Identify which cell holds the provided text, then report its [X, Y] central coordinate. 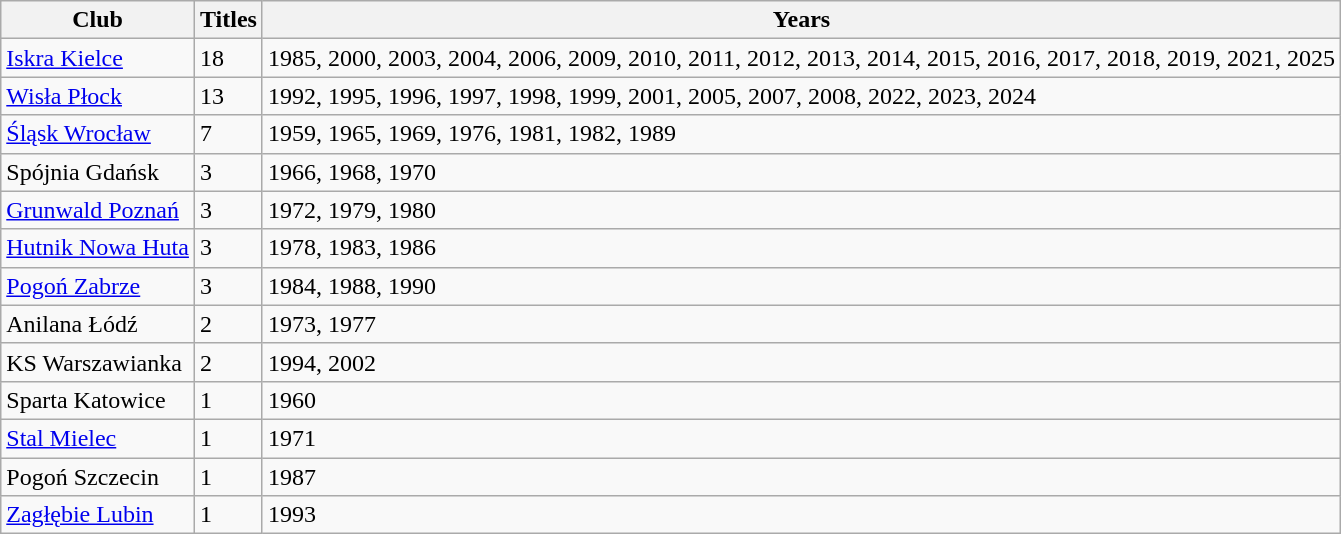
1966, 1968, 1970 [801, 172]
Grunwald Poznań [98, 210]
7 [228, 134]
KS Warszawianka [98, 362]
1993 [801, 515]
1984, 1988, 1990 [801, 286]
Pogoń Szczecin [98, 477]
Sparta Katowice [98, 400]
Hutnik Nowa Huta [98, 248]
1987 [801, 477]
1972, 1979, 1980 [801, 210]
Zagłębie Lubin [98, 515]
1971 [801, 438]
1992, 1995, 1996, 1997, 1998, 1999, 2001, 2005, 2007, 2008, 2022, 2023, 2024 [801, 96]
Titles [228, 20]
Iskra Kielce [98, 58]
Wisła Płock [98, 96]
Pogoń Zabrze [98, 286]
Anilana Łódź [98, 324]
18 [228, 58]
Stal Mielec [98, 438]
1978, 1983, 1986 [801, 248]
Club [98, 20]
13 [228, 96]
1985, 2000, 2003, 2004, 2006, 2009, 2010, 2011, 2012, 2013, 2014, 2015, 2016, 2017, 2018, 2019, 2021, 2025 [801, 58]
1960 [801, 400]
Śląsk Wrocław [98, 134]
1973, 1977 [801, 324]
Spójnia Gdańsk [98, 172]
1959, 1965, 1969, 1976, 1981, 1982, 1989 [801, 134]
Years [801, 20]
1994, 2002 [801, 362]
